Return (X, Y) of the center of cell containing provided text 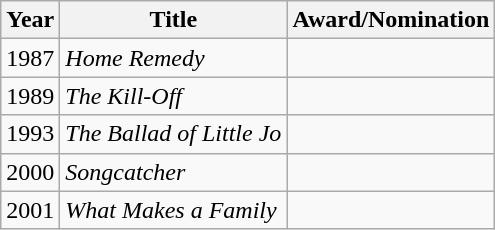
Title (174, 20)
1987 (30, 58)
The Ballad of Little Jo (174, 134)
Year (30, 20)
1993 (30, 134)
Home Remedy (174, 58)
2000 (30, 172)
What Makes a Family (174, 210)
Songcatcher (174, 172)
1989 (30, 96)
Award/Nomination (391, 20)
2001 (30, 210)
The Kill-Off (174, 96)
